Extract the (X, Y) coordinate from the center of the cell holding the provided text.  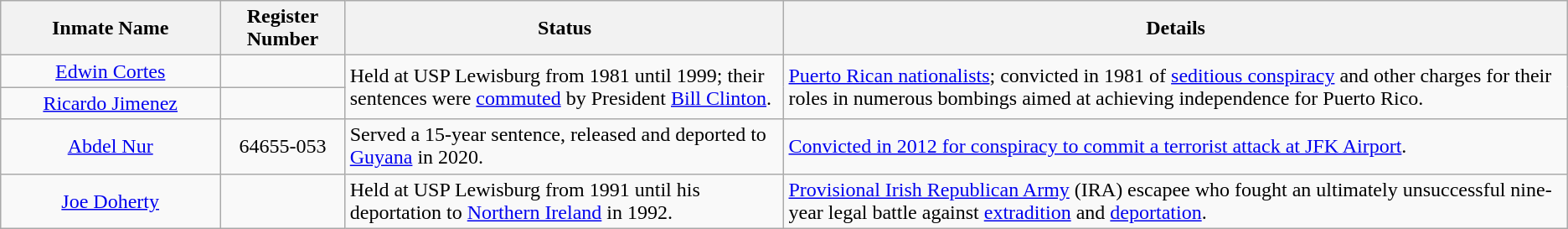
Provisional Irish Republican Army (IRA) escapee who fought an ultimately unsuccessful nine-year legal battle against extradition and deportation. (1176, 201)
Status (565, 29)
Ricardo Jimenez (111, 103)
Abdel Nur (111, 146)
Convicted in 2012 for conspiracy to commit a terrorist attack at JFK Airport. (1176, 146)
Joe Doherty (111, 201)
64655-053 (283, 146)
Held at USP Lewisburg from 1981 until 1999; their sentences were commuted by President Bill Clinton. (565, 87)
Edwin Cortes (111, 71)
Register Number (283, 29)
Details (1176, 29)
Held at USP Lewisburg from 1991 until his deportation to Northern Ireland in 1992. (565, 201)
Inmate Name (111, 29)
Served a 15-year sentence, released and deported to Guyana in 2020. (565, 146)
